Detect which cell encompasses the target text, then output its [x, y] center coordinate. 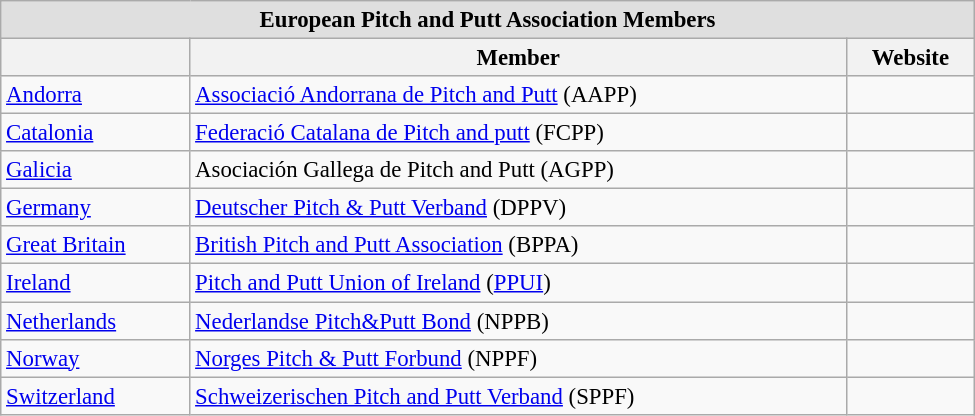
Catalonia [96, 133]
Great Britain [96, 245]
Andorra [96, 95]
Deutscher Pitch & Putt Verband (DPPV) [518, 208]
Federació Catalana de Pitch and putt (FCPP) [518, 133]
Galicia [96, 170]
Norges Pitch & Putt Forbund (NPPF) [518, 358]
Netherlands [96, 321]
Pitch and Putt Union of Ireland (PPUI) [518, 283]
Nederlandse Pitch&Putt Bond (NPPB) [518, 321]
Switzerland [96, 396]
Website [911, 58]
Schweizerischen Pitch and Putt Verband (SPPF) [518, 396]
Norway [96, 358]
European Pitch and Putt Association Members [488, 20]
Ireland [96, 283]
Associació Andorrana de Pitch and Putt (AAPP) [518, 95]
Member [518, 58]
British Pitch and Putt Association (BPPA) [518, 245]
Asociación Gallega de Pitch and Putt (AGPP) [518, 170]
Germany [96, 208]
